Find where the given text appears and provide that cell's center as (x, y) coordinate. 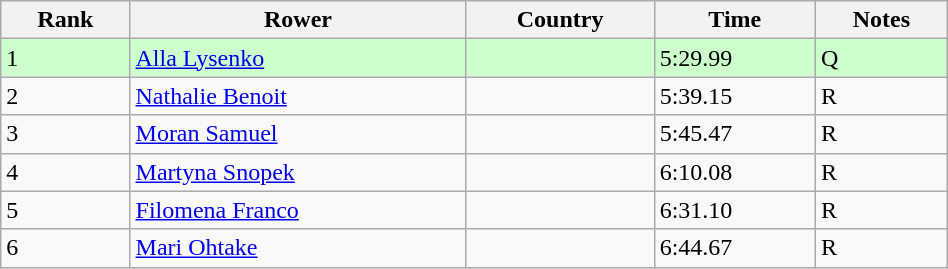
1 (66, 58)
Moran Samuel (298, 134)
4 (66, 172)
5:29.99 (734, 58)
6:10.08 (734, 172)
Alla Lysenko (298, 58)
2 (66, 96)
Country (560, 20)
3 (66, 134)
Mari Ohtake (298, 248)
Filomena Franco (298, 210)
Nathalie Benoit (298, 96)
6:44.67 (734, 248)
Q (881, 58)
6:31.10 (734, 210)
Rank (66, 20)
6 (66, 248)
5 (66, 210)
Rower (298, 20)
Time (734, 20)
Notes (881, 20)
Martyna Snopek (298, 172)
5:39.15 (734, 96)
5:45.47 (734, 134)
